Extract the (X, Y) coordinate from the center of the cell holding the provided text.  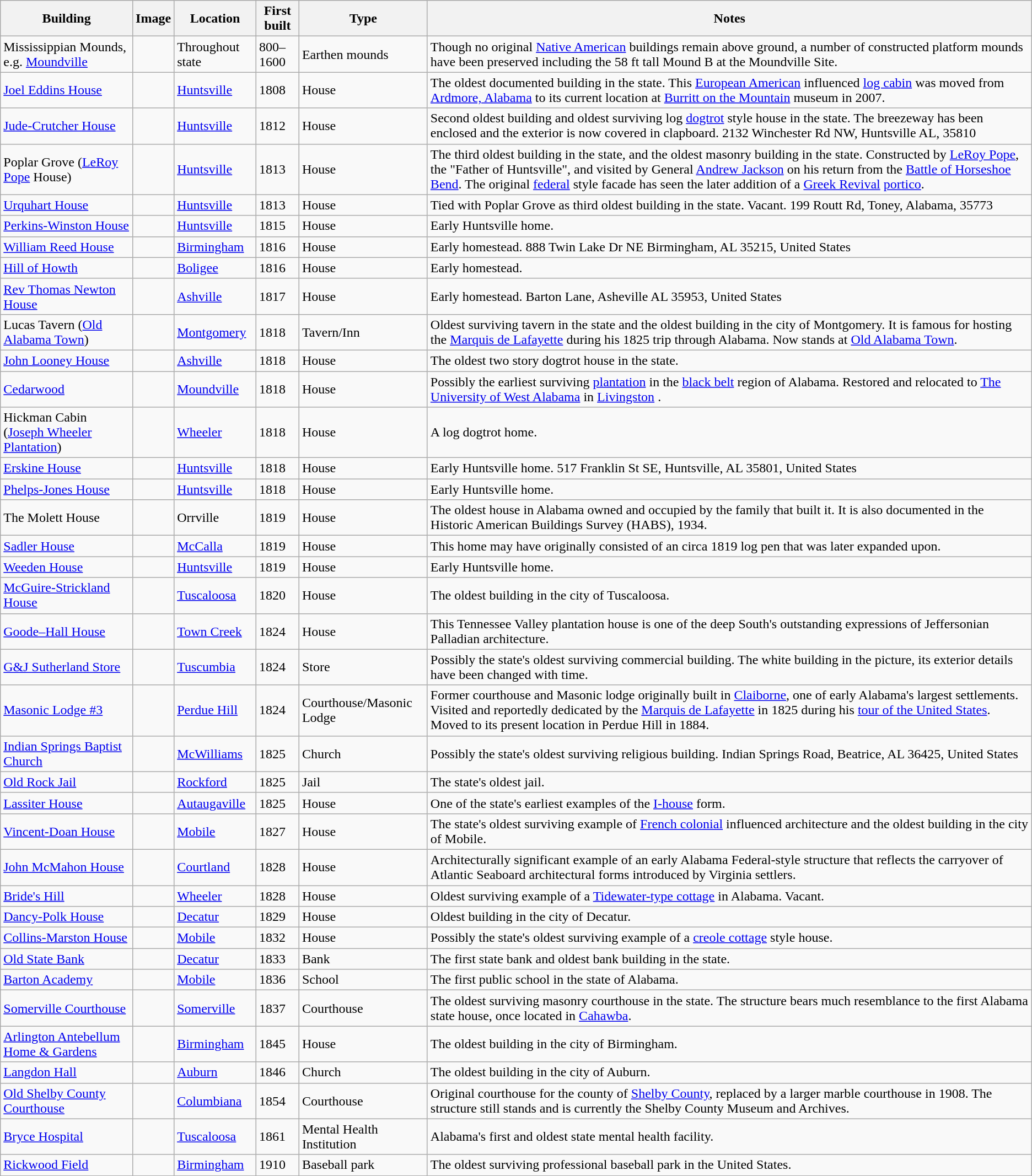
The oldest surviving masonry courthouse in the state. The structure bears much resemblance to the first Alabama state house, once located in Cahawba. (729, 1008)
Perkins-Winston House (67, 226)
The first public school in the state of Alabama. (729, 980)
Indian Springs Baptist Church (67, 754)
Notes (729, 19)
Vincent-Doan House (67, 831)
The oldest building in the city of Tuscaloosa. (729, 595)
Boligee (215, 268)
Arlington Antebellum Home & Gardens (67, 1044)
Lassiter House (67, 803)
1837 (277, 1008)
Mississippian Mounds, e.g. Moundville (67, 54)
1832 (277, 938)
Courthouse/Masonic Lodge (363, 710)
1815 (277, 226)
One of the state's earliest examples of the I-house form. (729, 803)
Jude-Crutcher House (67, 126)
1910 (277, 1165)
Possibly the state's oldest surviving commercial building. The white building in the picture, its exterior details have been changed with time. (729, 667)
Urquhart House (67, 205)
Bank (363, 959)
Somerville (215, 1008)
1820 (277, 595)
Tied with Poplar Grove as third oldest building in the state. Vacant. 199 Routt Rd, Toney, Alabama, 35773 (729, 205)
Possibly the state's oldest surviving religious building. Indian Springs Road, Beatrice, AL 36425, United States (729, 754)
The Molett House (67, 518)
Erskine House (67, 468)
G&J Sutherland Store (67, 667)
Mental Health Institution (363, 1136)
1829 (277, 917)
Hill of Howth (67, 268)
Barton Academy (67, 980)
Jail (363, 782)
1854 (277, 1101)
Earthen mounds (363, 54)
A log dogtrot home. (729, 433)
Columbiana (215, 1101)
Auburn (215, 1072)
McCalla (215, 546)
McGuire-Strickland House (67, 595)
Collins-Marston House (67, 938)
Sadler House (67, 546)
Possibly the state's oldest surviving example of a creole cottage style house. (729, 938)
The first state bank and oldest bank building in the state. (729, 959)
The oldest building in the city of Birmingham. (729, 1044)
John Looney House (67, 360)
Bryce Hospital (67, 1136)
Store (363, 667)
Langdon Hall (67, 1072)
Location (215, 19)
The state's oldest surviving example of French colonial influenced architecture and the oldest building in the city of Mobile. (729, 831)
Town Creek (215, 632)
Perdue Hill (215, 710)
Building (67, 19)
Montgomery (215, 332)
William Reed House (67, 247)
Image (153, 19)
Early Huntsville home. 517 Franklin St SE, Huntsville, AL 35801, United States (729, 468)
Tavern/Inn (363, 332)
Lucas Tavern (Old Alabama Town) (67, 332)
Bride's Hill (67, 896)
Masonic Lodge #3 (67, 710)
Somerville Courthouse (67, 1008)
Rickwood Field (67, 1165)
Hickman Cabin (Joseph Wheeler Plantation) (67, 433)
Early homestead. Barton Lane, Asheville AL 35953, United States (729, 296)
Alabama's first and oldest state mental health facility. (729, 1136)
Type (363, 19)
1845 (277, 1044)
Old State Bank (67, 959)
Courtland (215, 867)
Throughout state (215, 54)
1833 (277, 959)
Joel Eddins House (67, 90)
Baseball park (363, 1165)
Phelps-Jones House (67, 489)
Oldest surviving example of a Tidewater-type cottage in Alabama. Vacant. (729, 896)
This home may have originally consisted of an circa 1819 log pen that was later expanded upon. (729, 546)
1846 (277, 1072)
1808 (277, 90)
800–1600 (277, 54)
Old Rock Jail (67, 782)
Orrville (215, 518)
Weeden House (67, 567)
School (363, 980)
John McMahon House (67, 867)
Cedarwood (67, 389)
Poplar Grove (LeRoy Pope House) (67, 169)
First built (277, 19)
The oldest surviving professional baseball park in the United States. (729, 1165)
Dancy-Polk House (67, 917)
This Tennessee Valley plantation house is one of the deep South's outstanding expressions of Jeffersonian Palladian architecture. (729, 632)
1861 (277, 1136)
The oldest building in the city of Auburn. (729, 1072)
Rockford (215, 782)
Early homestead. (729, 268)
The oldest two story dogtrot house in the state. (729, 360)
Tuscumbia (215, 667)
Oldest building in the city of Decatur. (729, 917)
1836 (277, 980)
Rev Thomas Newton House (67, 296)
The state's oldest jail. (729, 782)
1827 (277, 831)
Autaugaville (215, 803)
Early homestead. 888 Twin Lake Dr NE Birmingham, AL 35215, United States (729, 247)
Old Shelby County Courthouse (67, 1101)
Moundville (215, 389)
1817 (277, 296)
1812 (277, 126)
Goode–Hall House (67, 632)
McWilliams (215, 754)
